Provide the [x, y] coordinate of the cell's center where the given text is located.  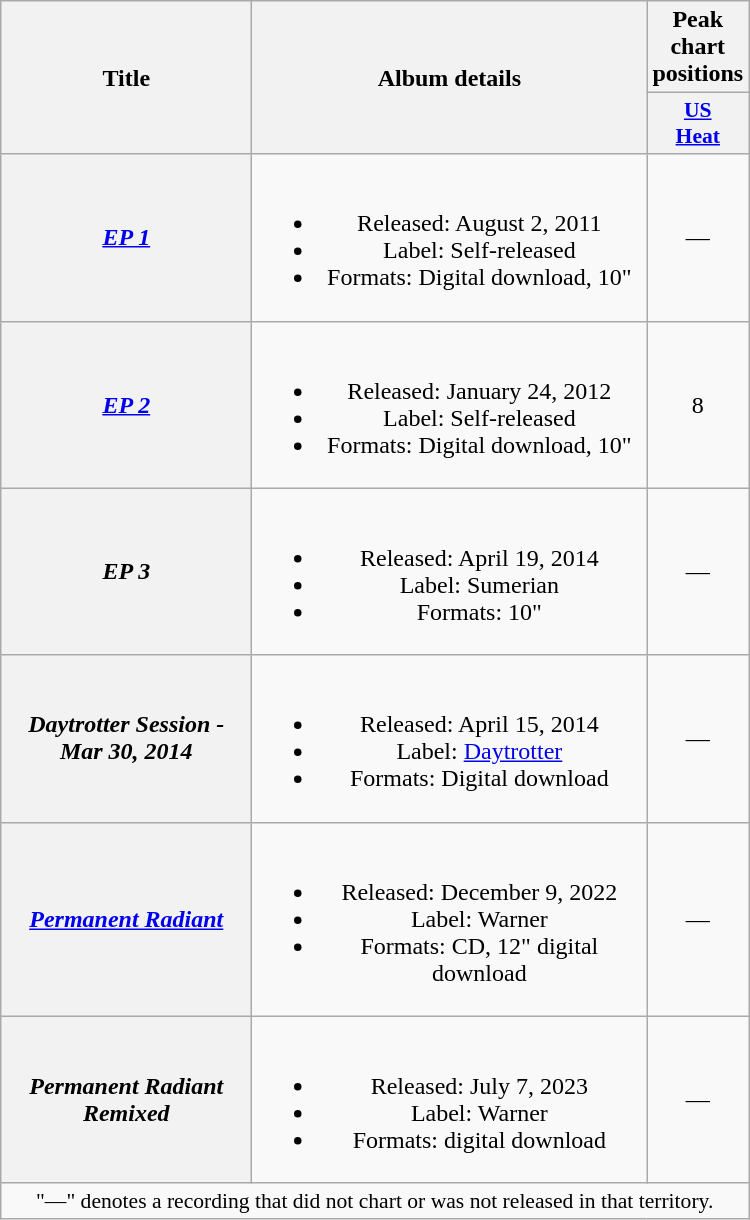
Title [126, 78]
USHeat [698, 124]
Permanent Radiant Remixed [126, 1100]
EP 1 [126, 238]
EP 3 [126, 572]
Permanent Radiant [126, 919]
Released: December 9, 2022Label: WarnerFormats: CD, 12" digital download [450, 919]
Released: July 7, 2023Label: WarnerFormats: digital download [450, 1100]
Daytrotter Session - Mar 30, 2014 [126, 738]
Released: August 2, 2011Label: Self-releasedFormats: Digital download, 10" [450, 238]
8 [698, 404]
"—" denotes a recording that did not chart or was not released in that territory. [375, 1201]
Album details [450, 78]
EP 2 [126, 404]
Peak chart positions [698, 47]
Released: April 19, 2014Label: SumerianFormats: 10" [450, 572]
Released: January 24, 2012Label: Self-releasedFormats: Digital download, 10" [450, 404]
Released: April 15, 2014Label: DaytrotterFormats: Digital download [450, 738]
